For the text-containing cell, return its midpoint in (X, Y) coordinate format. 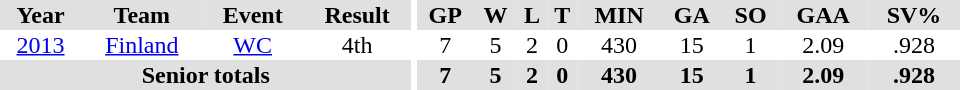
Result (358, 15)
SV% (914, 15)
W (496, 15)
4th (358, 45)
MIN (618, 15)
L (532, 15)
WC (253, 45)
Senior totals (206, 75)
T (562, 15)
Event (253, 15)
Year (40, 15)
Team (142, 15)
GA (692, 15)
Finland (142, 45)
GP (445, 15)
GAA (823, 15)
SO (751, 15)
2013 (40, 45)
